Output the [X, Y] coordinate of the center of the cell containing the given text.  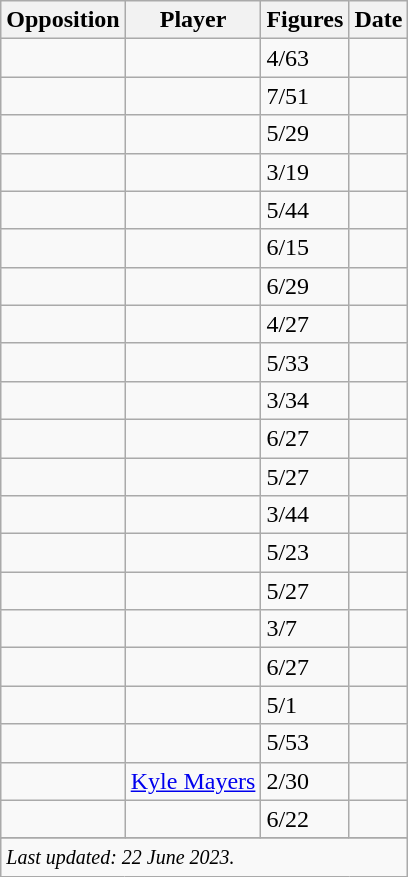
3/44 [305, 515]
2/30 [305, 781]
Opposition [63, 20]
Kyle Mayers [193, 781]
5/29 [305, 134]
7/51 [305, 96]
5/1 [305, 705]
Figures [305, 20]
5/33 [305, 362]
5/23 [305, 553]
4/63 [305, 58]
5/44 [305, 210]
Player [193, 20]
3/34 [305, 400]
Last updated: 22 June 2023. [204, 857]
6/15 [305, 248]
3/19 [305, 172]
6/29 [305, 286]
5/53 [305, 743]
6/22 [305, 819]
3/7 [305, 629]
Date [378, 20]
4/27 [305, 324]
